Identify which cell holds the provided text, then report its [X, Y] central coordinate. 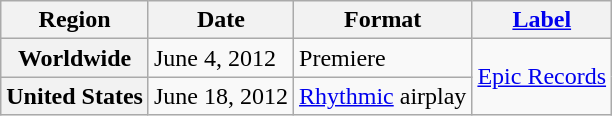
Epic Records [542, 77]
June 4, 2012 [220, 58]
Premiere [383, 58]
Region [75, 20]
Label [542, 20]
Date [220, 20]
United States [75, 96]
Worldwide [75, 58]
Format [383, 20]
June 18, 2012 [220, 96]
Rhythmic airplay [383, 96]
